Locate the cell with the specified text and output its (x, y) center coordinate. 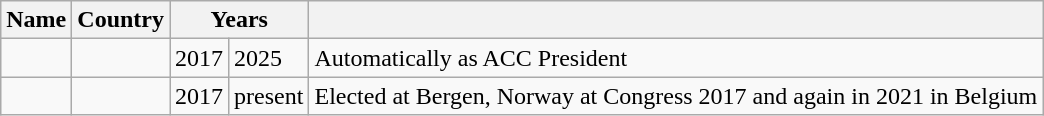
present (269, 96)
Elected at Bergen, Norway at Congress 2017 and again in 2021 in Belgium (676, 96)
2025 (269, 58)
Country (121, 20)
Name (36, 20)
Automatically as ACC President (676, 58)
Years (240, 20)
